Return the [x, y] coordinate for the center point of the cell that contains the specified text.  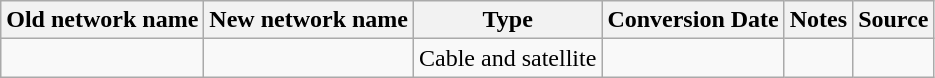
Source [894, 20]
New network name [309, 20]
Conversion Date [693, 20]
Notes [818, 20]
Old network name [102, 20]
Type [508, 20]
Cable and satellite [508, 58]
